For the text-containing cell, return its midpoint in (X, Y) coordinate format. 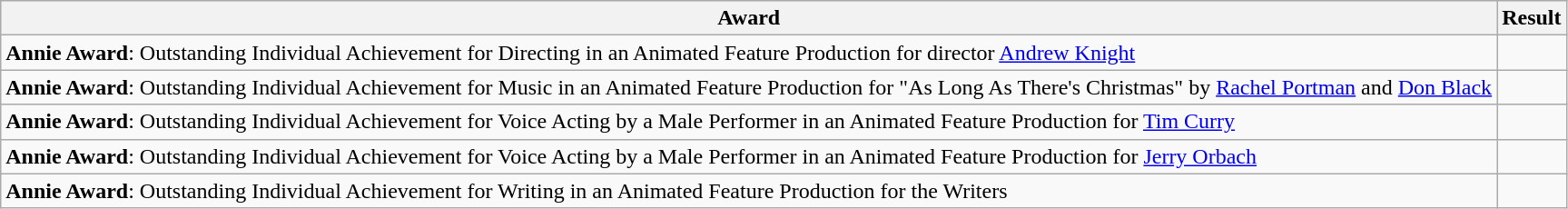
Annie Award: Outstanding Individual Achievement for Directing in an Animated Feature Production for director Andrew Knight (749, 53)
Result (1532, 18)
Award (749, 18)
Annie Award: Outstanding Individual Achievement for Writing in an Animated Feature Production for the Writers (749, 191)
Annie Award: Outstanding Individual Achievement for Voice Acting by a Male Performer in an Animated Feature Production for Tim Curry (749, 122)
Annie Award: Outstanding Individual Achievement for Voice Acting by a Male Performer in an Animated Feature Production for Jerry Orbach (749, 156)
